Return [X, Y] of the center of cell containing provided text 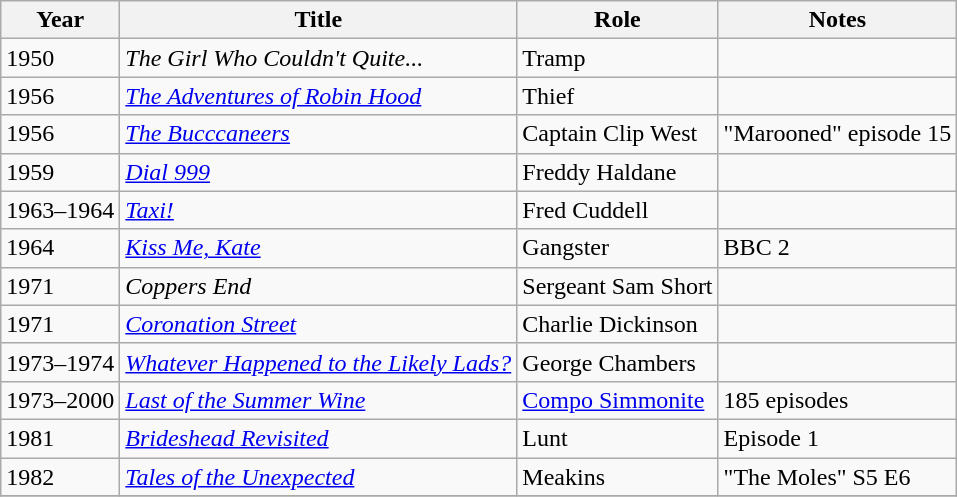
185 episodes [838, 400]
The Girl Who Couldn't Quite... [318, 58]
Year [60, 20]
Gangster [618, 248]
Dial 999 [318, 172]
1959 [60, 172]
1964 [60, 248]
The Adventures of Robin Hood [318, 96]
1963–1964 [60, 210]
1973–1974 [60, 362]
"The Moles" S5 E6 [838, 477]
Title [318, 20]
Captain Clip West [618, 134]
Episode 1 [838, 438]
Brideshead Revisited [318, 438]
Thief [618, 96]
Meakins [618, 477]
Kiss Me, Kate [318, 248]
Taxi! [318, 210]
Whatever Happened to the Likely Lads? [318, 362]
Coronation Street [318, 324]
1973–2000 [60, 400]
Role [618, 20]
Charlie Dickinson [618, 324]
Notes [838, 20]
1950 [60, 58]
BBC 2 [838, 248]
1981 [60, 438]
Fred Cuddell [618, 210]
1982 [60, 477]
The Bucccaneers [318, 134]
Tramp [618, 58]
Coppers End [318, 286]
Lunt [618, 438]
Sergeant Sam Short [618, 286]
Freddy Haldane [618, 172]
Compo Simmonite [618, 400]
Last of the Summer Wine [318, 400]
Tales of the Unexpected [318, 477]
George Chambers [618, 362]
"Marooned" episode 15 [838, 134]
